Return the [x, y] coordinate for the center point of the cell that contains the specified text.  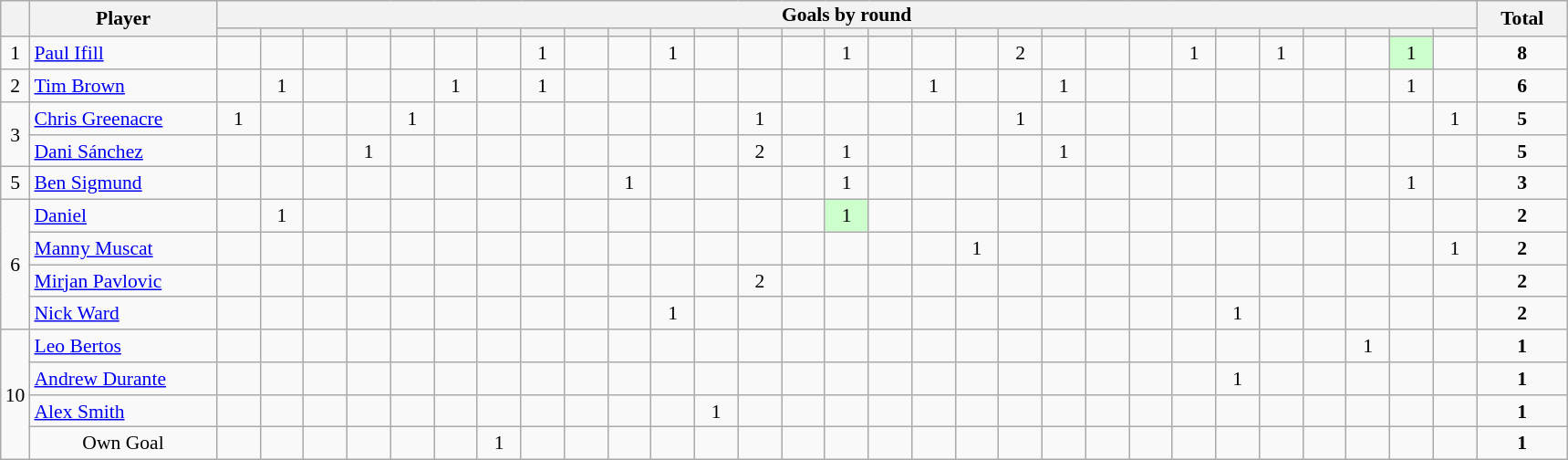
Chris Greenacre [122, 119]
Ben Sigmund [122, 183]
Own Goal [122, 444]
Goals by round [846, 15]
Mirjan Pavlovic [122, 281]
Manny Muscat [122, 249]
Nick Ward [122, 314]
Andrew Durante [122, 379]
Alex Smith [122, 412]
8 [1522, 54]
Player [122, 19]
Dani Sánchez [122, 152]
Total [1522, 19]
Daniel [122, 216]
Tim Brown [122, 86]
Leo Bertos [122, 346]
10 [16, 394]
Paul Ifill [122, 54]
